Determine the (x, y) coordinate at the center of the cell enclosing the given text.  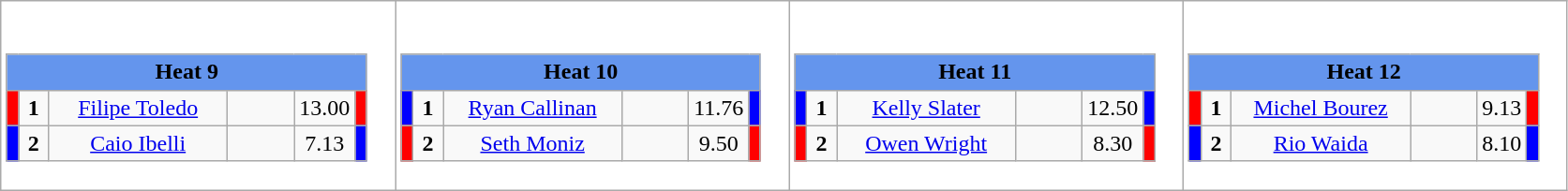
9.13 (1501, 108)
Heat 12 1 Michel Bourez 9.13 2 Rio Waida 8.10 (1376, 95)
Filipe Toledo (139, 108)
Ryan Callinan (532, 108)
Kelly Slater (926, 108)
12.50 (1113, 108)
Rio Waida (1322, 143)
7.13 (324, 143)
Heat 10 1 Ryan Callinan 11.76 2 Seth Moniz 9.50 (592, 95)
11.76 (719, 108)
8.10 (1501, 143)
13.00 (324, 108)
Heat 11 1 Kelly Slater 12.50 2 Owen Wright 8.30 (986, 95)
8.30 (1113, 143)
Heat 11 (975, 72)
Heat 9 (187, 72)
Owen Wright (926, 143)
Caio Ibelli (139, 143)
Michel Bourez (1322, 108)
Heat 10 (581, 72)
Seth Moniz (532, 143)
9.50 (719, 143)
Heat 12 (1364, 72)
Heat 9 1 Filipe Toledo 13.00 2 Caio Ibelli 7.13 (199, 95)
